Return the [X, Y] coordinate for the center point of the cell that contains the specified text.  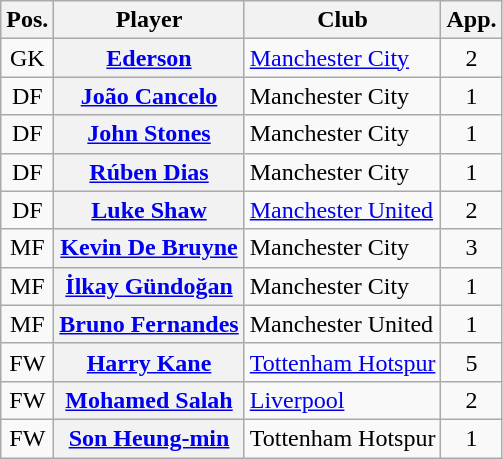
5 [472, 362]
Kevin De Bruyne [149, 248]
Mohamed Salah [149, 400]
İlkay Gündoğan [149, 286]
App. [472, 20]
Rúben Dias [149, 172]
Ederson [149, 58]
Son Heung-min [149, 438]
Bruno Fernandes [149, 324]
Player [149, 20]
John Stones [149, 134]
Pos. [28, 20]
GK [28, 58]
João Cancelo [149, 96]
Club [342, 20]
3 [472, 248]
Liverpool [342, 400]
Harry Kane [149, 362]
Luke Shaw [149, 210]
